For the text-containing cell, return its midpoint in [x, y] coordinate format. 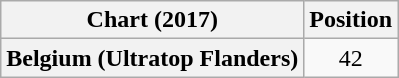
Chart (2017) [152, 20]
Belgium (Ultratop Flanders) [152, 58]
42 [351, 58]
Position [351, 20]
